Capture the cell that displays the provided text and extract its (X, Y) central coordinate. 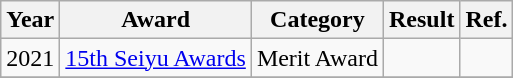
2021 (30, 58)
Merit Award (317, 58)
15th Seiyu Awards (156, 58)
Award (156, 20)
Category (317, 20)
Year (30, 20)
Ref. (486, 20)
Result (422, 20)
